Detect which cell encompasses the target text, then output its (x, y) center coordinate. 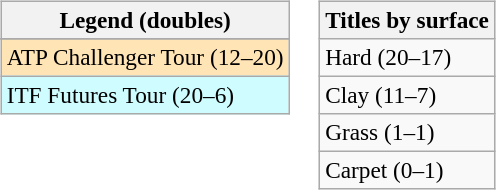
Carpet (0–1) (408, 171)
Clay (11–7) (408, 95)
ITF Futures Tour (20–6) (145, 95)
Legend (doubles) (145, 20)
Grass (1–1) (408, 133)
Hard (20–17) (408, 57)
Titles by surface (408, 20)
ATP Challenger Tour (12–20) (145, 57)
